Scan for the cell matching the given text and deliver its (X, Y) coordinate at center. 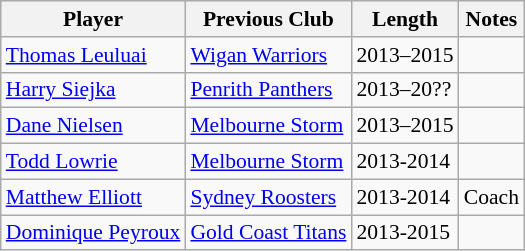
Harry Siejka (94, 90)
2013-2015 (404, 233)
Length (404, 19)
Notes (492, 19)
Dominique Peyroux (94, 233)
Previous Club (268, 19)
Dane Nielsen (94, 126)
Penrith Panthers (268, 90)
Wigan Warriors (268, 55)
2013–20?? (404, 90)
Sydney Roosters (268, 197)
Todd Lowrie (94, 162)
Matthew Elliott (94, 197)
Gold Coast Titans (268, 233)
Thomas Leuluai (94, 55)
Coach (492, 197)
Player (94, 19)
